Output the (x, y) coordinate of the center of the cell containing the given text.  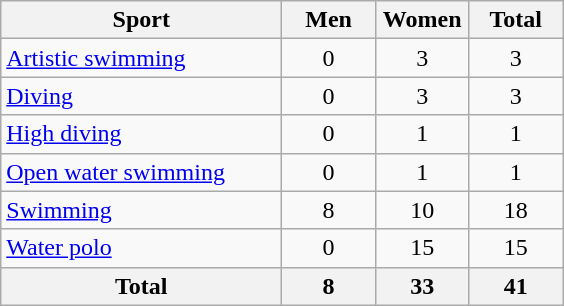
41 (516, 286)
18 (516, 210)
Swimming (142, 210)
Men (329, 20)
Water polo (142, 248)
33 (422, 286)
Open water swimming (142, 172)
High diving (142, 134)
Artistic swimming (142, 58)
Diving (142, 96)
Women (422, 20)
Sport (142, 20)
10 (422, 210)
